Identify which cell holds the provided text, then report its [x, y] central coordinate. 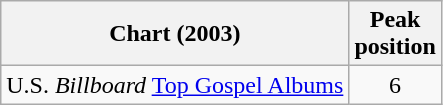
6 [395, 85]
Chart (2003) [175, 34]
Peakposition [395, 34]
U.S. Billboard Top Gospel Albums [175, 85]
